Capture the cell that displays the provided text and extract its [x, y] central coordinate. 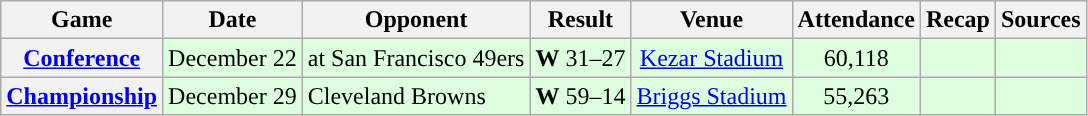
December 22 [233, 58]
Date [233, 20]
December 29 [233, 96]
Conference [82, 58]
Briggs Stadium [712, 96]
Venue [712, 20]
Kezar Stadium [712, 58]
Game [82, 20]
W 59–14 [580, 96]
Cleveland Browns [416, 96]
Opponent [416, 20]
Sources [1040, 20]
55,263 [856, 96]
at San Francisco 49ers [416, 58]
60,118 [856, 58]
Result [580, 20]
W 31–27 [580, 58]
Championship [82, 96]
Attendance [856, 20]
Recap [958, 20]
